Identify which cell holds the provided text, then report its [x, y] central coordinate. 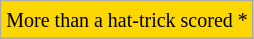
More than a hat-trick scored * [128, 20]
